From the cell containing the given text, extract its center point as [X, Y] coordinate. 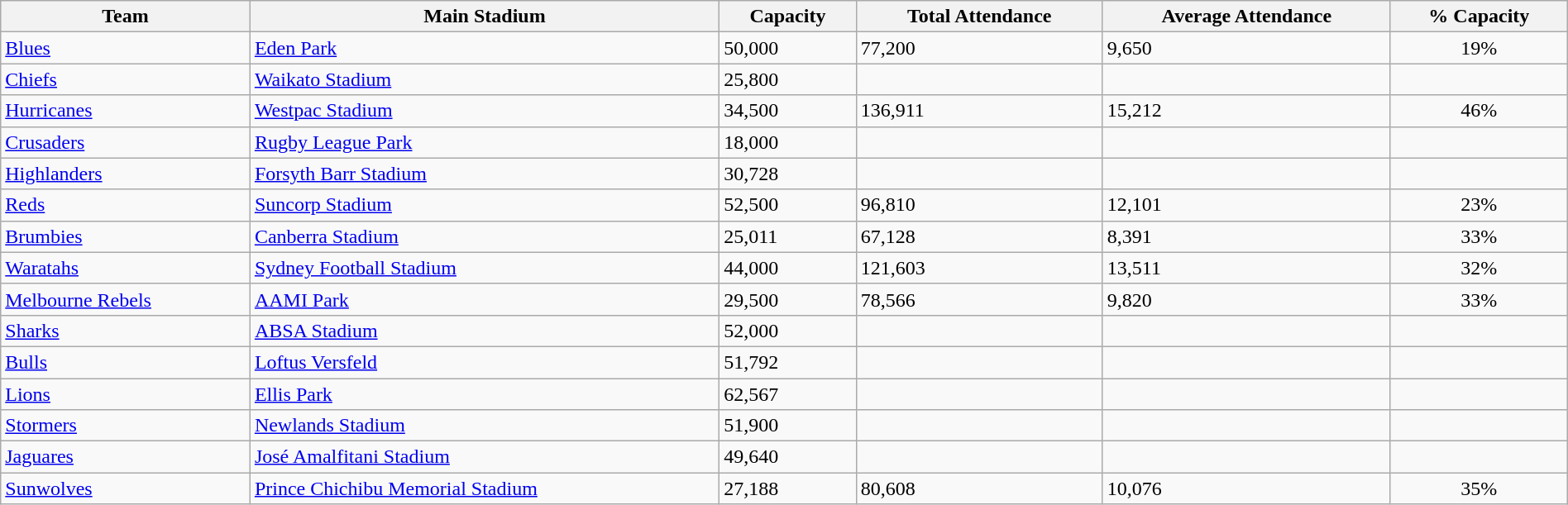
96,810 [979, 205]
29,500 [788, 299]
51,900 [788, 426]
% Capacity [1479, 17]
Capacity [788, 17]
Eden Park [485, 48]
35% [1479, 488]
77,200 [979, 48]
8,391 [1246, 236]
12,101 [1246, 205]
50,000 [788, 48]
25,800 [788, 79]
18,000 [788, 142]
Suncorp Stadium [485, 205]
15,212 [1246, 111]
25,011 [788, 236]
49,640 [788, 457]
9,650 [1246, 48]
62,567 [788, 394]
121,603 [979, 268]
19% [1479, 48]
9,820 [1246, 299]
136,911 [979, 111]
Sydney Football Stadium [485, 268]
Highlanders [126, 174]
Waikato Stadium [485, 79]
Jaguares [126, 457]
44,000 [788, 268]
23% [1479, 205]
Melbourne Rebels [126, 299]
Rugby League Park [485, 142]
30,728 [788, 174]
Sunwolves [126, 488]
Brumbies [126, 236]
27,188 [788, 488]
ABSA Stadium [485, 331]
34,500 [788, 111]
32% [1479, 268]
80,608 [979, 488]
51,792 [788, 362]
Forsyth Barr Stadium [485, 174]
Stormers [126, 426]
AAMI Park [485, 299]
Sharks [126, 331]
Total Attendance [979, 17]
Bulls [126, 362]
Lions [126, 394]
Crusaders [126, 142]
13,511 [1246, 268]
52,500 [788, 205]
Loftus Versfeld [485, 362]
10,076 [1246, 488]
Newlands Stadium [485, 426]
78,566 [979, 299]
Main Stadium [485, 17]
Canberra Stadium [485, 236]
67,128 [979, 236]
Waratahs [126, 268]
52,000 [788, 331]
Team [126, 17]
José Amalfitani Stadium [485, 457]
Chiefs [126, 79]
Ellis Park [485, 394]
Prince Chichibu Memorial Stadium [485, 488]
Average Attendance [1246, 17]
Reds [126, 205]
46% [1479, 111]
Westpac Stadium [485, 111]
Blues [126, 48]
Hurricanes [126, 111]
